Pinpoint the cell where the given text exists, returning its (x, y) midpoint coordinate. 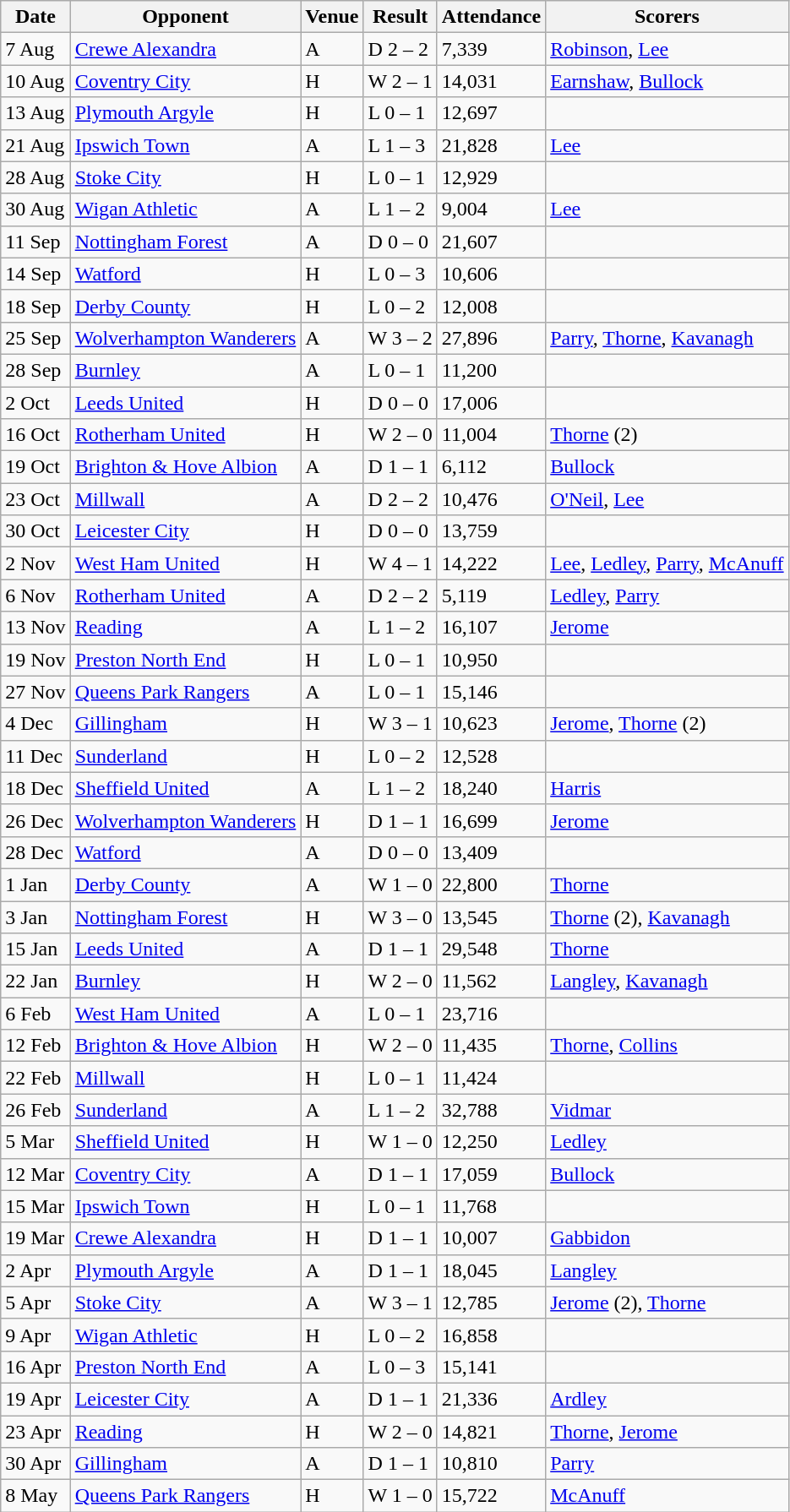
11,435 (491, 1046)
6 Feb (35, 1014)
Jerome, Thorne (2) (667, 724)
Venue (332, 17)
11,200 (491, 370)
2 Apr (35, 1270)
7,339 (491, 49)
5,119 (491, 596)
14 Sep (35, 274)
Langley (667, 1270)
6 Nov (35, 596)
30 Aug (35, 209)
8 May (35, 1496)
Thorne (2), Kavanagh (667, 916)
17,006 (491, 403)
22 Jan (35, 982)
19 Mar (35, 1238)
15,146 (491, 692)
4 Dec (35, 724)
27 Nov (35, 692)
10,623 (491, 724)
Attendance (491, 17)
10,810 (491, 1464)
12,697 (491, 113)
18,045 (491, 1270)
14,031 (491, 81)
21,607 (491, 242)
13 Nov (35, 628)
Parry, Thorne, Kavanagh (667, 338)
16 Oct (35, 435)
11 Dec (35, 756)
15,722 (491, 1496)
6,112 (491, 467)
9,004 (491, 209)
Result (400, 17)
22 Feb (35, 1078)
25 Sep (35, 338)
3 Jan (35, 916)
16 Apr (35, 1367)
16,107 (491, 628)
L 1 – 3 (400, 145)
19 Apr (35, 1399)
10,476 (491, 499)
7 Aug (35, 49)
23 Oct (35, 499)
Thorne (2) (667, 435)
10,007 (491, 1238)
19 Nov (35, 660)
17,059 (491, 1174)
12 Mar (35, 1174)
16,699 (491, 820)
18,240 (491, 788)
23,716 (491, 1014)
Thorne, Collins (667, 1046)
W 2 – 1 (400, 81)
13 Aug (35, 113)
Langley, Kavanagh (667, 982)
Lee, Ledley, Parry, McAnuff (667, 563)
15 Mar (35, 1206)
Robinson, Lee (667, 49)
W 4 – 1 (400, 563)
11 Sep (35, 242)
28 Aug (35, 177)
O'Neil, Lee (667, 499)
Jerome (2), Thorne (667, 1303)
10 Aug (35, 81)
9 Apr (35, 1335)
Opponent (186, 17)
Harris (667, 788)
13,409 (491, 852)
15,141 (491, 1367)
12,929 (491, 177)
2 Oct (35, 403)
Gabbidon (667, 1238)
11,004 (491, 435)
30 Oct (35, 531)
Ardley (667, 1399)
Ledley (667, 1142)
Scorers (667, 17)
30 Apr (35, 1464)
26 Feb (35, 1110)
15 Jan (35, 949)
18 Dec (35, 788)
22,800 (491, 884)
28 Sep (35, 370)
13,545 (491, 916)
27,896 (491, 338)
Date (35, 17)
2 Nov (35, 563)
21,336 (491, 1399)
McAnuff (667, 1496)
14,821 (491, 1432)
13,759 (491, 531)
5 Apr (35, 1303)
23 Apr (35, 1432)
14,222 (491, 563)
11,562 (491, 982)
21,828 (491, 145)
11,768 (491, 1206)
Thorne, Jerome (667, 1432)
Ledley, Parry (667, 596)
10,606 (491, 274)
12,785 (491, 1303)
16,858 (491, 1335)
26 Dec (35, 820)
Earnshaw, Bullock (667, 81)
21 Aug (35, 145)
12,528 (491, 756)
1 Jan (35, 884)
Parry (667, 1464)
12,250 (491, 1142)
18 Sep (35, 306)
32,788 (491, 1110)
29,548 (491, 949)
28 Dec (35, 852)
19 Oct (35, 467)
Vidmar (667, 1110)
11,424 (491, 1078)
W 3 – 2 (400, 338)
10,950 (491, 660)
12,008 (491, 306)
12 Feb (35, 1046)
W 3 – 0 (400, 916)
5 Mar (35, 1142)
